Scan for the cell matching the given text and deliver its (x, y) coordinate at center. 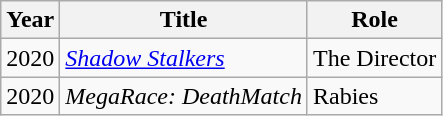
Rabies (374, 96)
Title (184, 20)
MegaRace: DeathMatch (184, 96)
Role (374, 20)
Shadow Stalkers (184, 58)
The Director (374, 58)
Year (30, 20)
